Pinpoint the cell where the given text exists, returning its (x, y) midpoint coordinate. 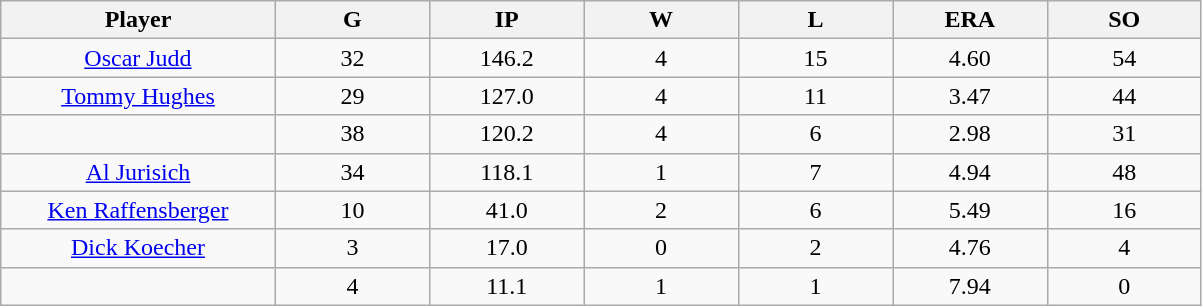
IP (507, 20)
4.94 (970, 172)
ERA (970, 20)
Tommy Hughes (138, 96)
Ken Raffensberger (138, 210)
Player (138, 20)
10 (352, 210)
4.60 (970, 58)
54 (1124, 58)
118.1 (507, 172)
3 (352, 248)
Al Jurisich (138, 172)
4.76 (970, 248)
44 (1124, 96)
127.0 (507, 96)
3.47 (970, 96)
W (661, 20)
11.1 (507, 286)
16 (1124, 210)
7.94 (970, 286)
31 (1124, 134)
48 (1124, 172)
Oscar Judd (138, 58)
11 (815, 96)
G (352, 20)
2.98 (970, 134)
15 (815, 58)
29 (352, 96)
L (815, 20)
146.2 (507, 58)
32 (352, 58)
17.0 (507, 248)
Dick Koecher (138, 248)
5.49 (970, 210)
34 (352, 172)
SO (1124, 20)
7 (815, 172)
41.0 (507, 210)
120.2 (507, 134)
38 (352, 134)
